Detect which cell encompasses the target text, then output its [X, Y] center coordinate. 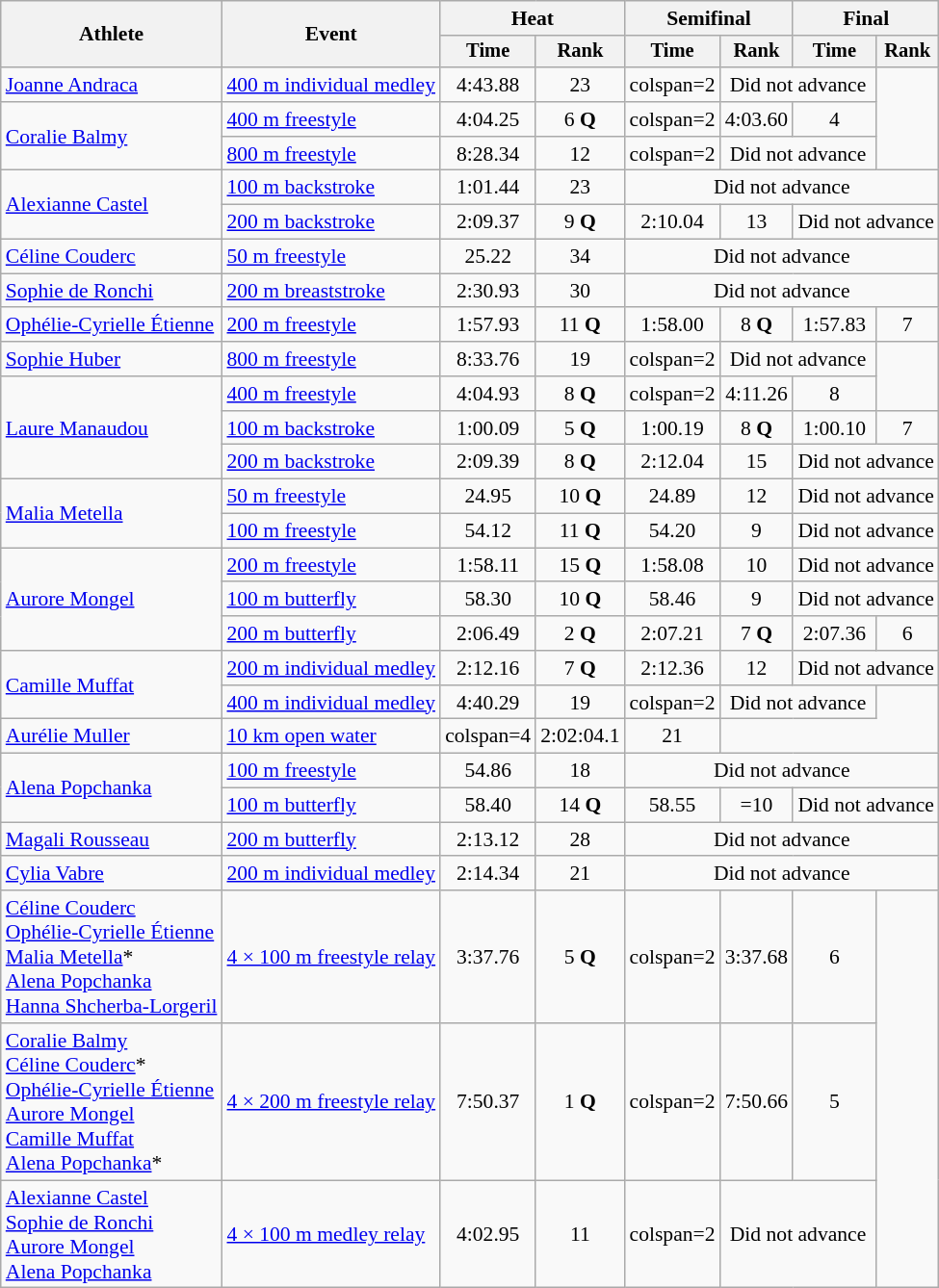
colspan=4 [487, 736]
Alexianne CastelSophie de RonchiAurore MongelAlena Popchanka [112, 1234]
58.40 [487, 806]
6 Q [580, 119]
4:11.26 [757, 394]
9 Q [580, 222]
2:02:04.1 [580, 736]
Coralie Balmy [112, 137]
Laure Manaudou [112, 427]
Céline CoudercOphélie-Cyrielle ÉtienneMalia Metella*Alena PopchankaHanna Shcherba-Lorgeril [112, 957]
58.55 [672, 806]
4 × 100 m medley relay [331, 1234]
3:37.76 [487, 957]
Camille Muffat [112, 685]
Aurore Mongel [112, 599]
Final [866, 18]
2:14.34 [487, 874]
30 [580, 291]
Event [331, 35]
Heat [532, 18]
54.12 [487, 531]
4 [834, 119]
5 [834, 1101]
4 × 200 m freestyle relay [331, 1101]
28 [580, 839]
7:50.66 [757, 1101]
Cylia Vabre [112, 874]
2:09.37 [487, 222]
Semifinal [709, 18]
24.89 [672, 497]
4:03.60 [757, 119]
18 [580, 771]
15 Q [580, 565]
8 [834, 394]
4:40.29 [487, 703]
Athlete [112, 35]
1:57.93 [487, 325]
2:06.49 [487, 633]
13 [757, 222]
10 [757, 565]
2:07.36 [834, 633]
58.30 [487, 600]
2:12.36 [672, 668]
1:00.19 [672, 428]
15 [757, 462]
2:12.04 [672, 462]
25.22 [487, 257]
34 [580, 257]
2 Q [580, 633]
2:09.39 [487, 462]
2:07.21 [672, 633]
1:58.00 [672, 325]
8:33.76 [487, 359]
1:58.11 [487, 565]
Céline Couderc [112, 257]
8:28.34 [487, 154]
4 × 100 m freestyle relay [331, 957]
Magali Rousseau [112, 839]
4:04.93 [487, 394]
1:57.83 [834, 325]
Alexianne Castel [112, 204]
2:13.12 [487, 839]
1:58.08 [672, 565]
200 m breaststroke [331, 291]
Malia Metella [112, 514]
4:43.88 [487, 85]
1:01.44 [487, 188]
Alena Popchanka [112, 787]
Joanne Andraca [112, 85]
4:02.95 [487, 1234]
7:50.37 [487, 1101]
54.20 [672, 531]
24.95 [487, 497]
2:30.93 [487, 291]
Sophie de Ronchi [112, 291]
1:00.10 [834, 428]
14 Q [580, 806]
2:12.16 [487, 668]
3:37.68 [757, 957]
54.86 [487, 771]
Ophélie-Cyrielle Étienne [112, 325]
10 km open water [331, 736]
2:10.04 [672, 222]
=10 [757, 806]
1:00.09 [487, 428]
4:04.25 [487, 119]
1 Q [580, 1101]
Sophie Huber [112, 359]
Coralie BalmyCéline Couderc*Ophélie-Cyrielle ÉtienneAurore MongelCamille MuffatAlena Popchanka* [112, 1101]
11 [580, 1234]
58.46 [672, 600]
Aurélie Muller [112, 736]
